Return [x, y] of the center of cell containing provided text 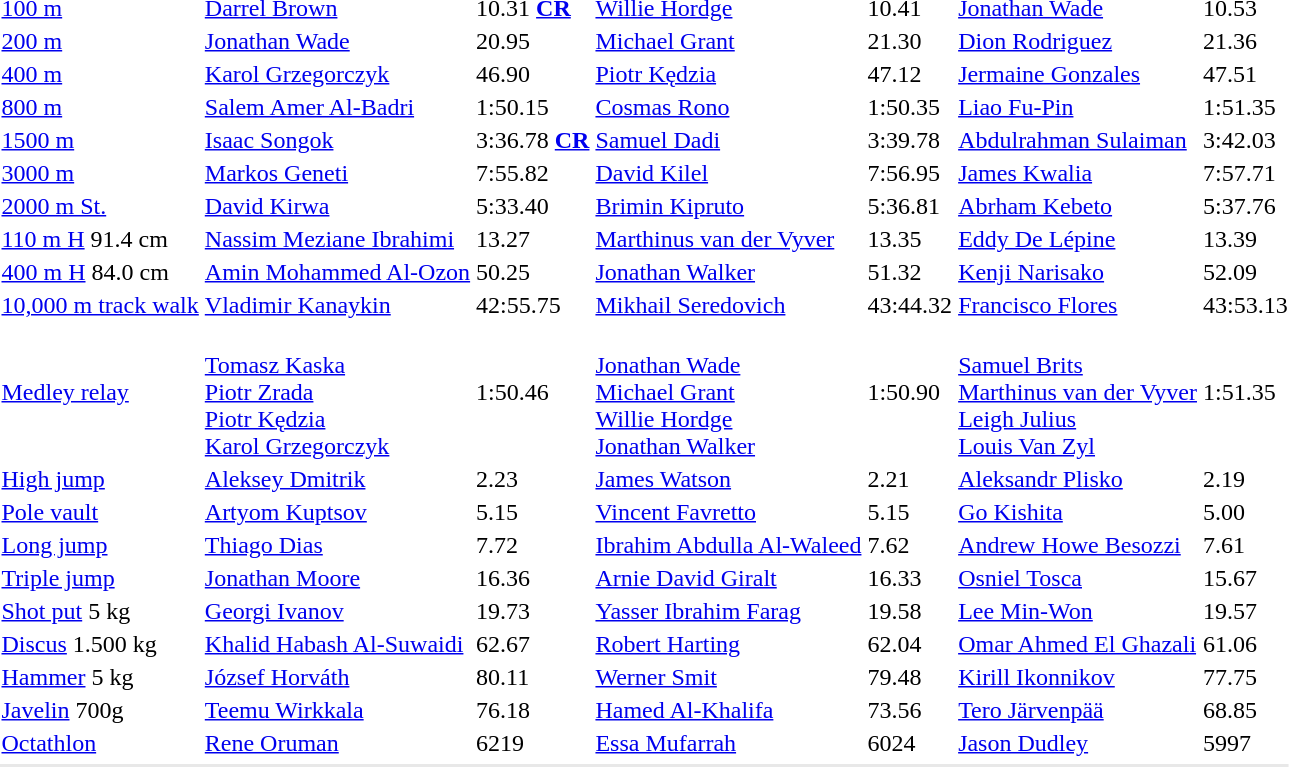
7:56.95 [910, 173]
Andrew Howe Besozzi [1078, 545]
1500 m [100, 140]
Aleksey Dmitrik [337, 479]
400 m H 84.0 cm [100, 272]
1:50.15 [533, 107]
Shot put 5 kg [100, 611]
Ibrahim Abdulla Al-Waleed [728, 545]
13.27 [533, 239]
Jonathan WadeMichael GrantWillie HordgeJonathan Walker [728, 392]
19.73 [533, 611]
David Kilel [728, 173]
Robert Harting [728, 644]
3:39.78 [910, 140]
20.95 [533, 41]
68.85 [1245, 710]
19.58 [910, 611]
16.36 [533, 578]
2.19 [1245, 479]
5:37.76 [1245, 206]
Tero Järvenpää [1078, 710]
6024 [910, 743]
Tomasz KaskaPiotr ZradaPiotr KędziaKarol Grzegorczyk [337, 392]
Javelin 700g [100, 710]
21.36 [1245, 41]
Brimin Kipruto [728, 206]
Pole vault [100, 512]
47.12 [910, 74]
77.75 [1245, 677]
James Watson [728, 479]
Liao Fu-Pin [1078, 107]
7:57.71 [1245, 173]
Osniel Tosca [1078, 578]
5:33.40 [533, 206]
Cosmas Rono [728, 107]
Triple jump [100, 578]
Go Kishita [1078, 512]
51.32 [910, 272]
76.18 [533, 710]
1:50.46 [533, 392]
Nassim Meziane Ibrahimi [337, 239]
110 m H 91.4 cm [100, 239]
10,000 m track walk [100, 305]
József Horváth [337, 677]
79.48 [910, 677]
Aleksandr Plisko [1078, 479]
1:50.90 [910, 392]
1:50.35 [910, 107]
Samuel Dadi [728, 140]
5:36.81 [910, 206]
62.04 [910, 644]
Karol Grzegorczyk [337, 74]
Hammer 5 kg [100, 677]
Markos Geneti [337, 173]
16.33 [910, 578]
13.35 [910, 239]
High jump [100, 479]
Teemu Wirkkala [337, 710]
Werner Smit [728, 677]
Dion Rodriguez [1078, 41]
Arnie David Giralt [728, 578]
Samuel BritsMarthinus van der VyverLeigh JuliusLouis Van Zyl [1078, 392]
3:36.78 CR [533, 140]
43:53.13 [1245, 305]
52.09 [1245, 272]
Lee Min-Won [1078, 611]
5997 [1245, 743]
Mikhail Seredovich [728, 305]
5.00 [1245, 512]
3:42.03 [1245, 140]
42:55.75 [533, 305]
400 m [100, 74]
2000 m St. [100, 206]
Jonathan Moore [337, 578]
200 m [100, 41]
Khalid Habash Al-Suwaidi [337, 644]
6219 [533, 743]
Kirill Ikonnikov [1078, 677]
Jermaine Gonzales [1078, 74]
Amin Mohammed Al-Ozon [337, 272]
7:55.82 [533, 173]
19.57 [1245, 611]
Piotr Kędzia [728, 74]
Thiago Dias [337, 545]
46.90 [533, 74]
Discus 1.500 kg [100, 644]
Octathlon [100, 743]
80.11 [533, 677]
Vincent Favretto [728, 512]
43:44.32 [910, 305]
13.39 [1245, 239]
Yasser Ibrahim Farag [728, 611]
61.06 [1245, 644]
Jonathan Wade [337, 41]
47.51 [1245, 74]
Omar Ahmed El Ghazali [1078, 644]
50.25 [533, 272]
Michael Grant [728, 41]
7.72 [533, 545]
Rene Oruman [337, 743]
7.62 [910, 545]
Abrham Kebeto [1078, 206]
7.61 [1245, 545]
73.56 [910, 710]
Isaac Songok [337, 140]
James Kwalia [1078, 173]
Jonathan Walker [728, 272]
3000 m [100, 173]
Marthinus van der Vyver [728, 239]
21.30 [910, 41]
Eddy De Lépine [1078, 239]
Vladimir Kanaykin [337, 305]
Hamed Al-Khalifa [728, 710]
Francisco Flores [1078, 305]
Abdulrahman Sulaiman [1078, 140]
2.21 [910, 479]
Medley relay [100, 392]
Jason Dudley [1078, 743]
Artyom Kuptsov [337, 512]
Georgi Ivanov [337, 611]
800 m [100, 107]
Essa Mufarrah [728, 743]
Long jump [100, 545]
62.67 [533, 644]
15.67 [1245, 578]
2.23 [533, 479]
David Kirwa [337, 206]
Salem Amer Al-Badri [337, 107]
Kenji Narisako [1078, 272]
